Determine the (x, y) coordinate at the center of the cell enclosing the given text.  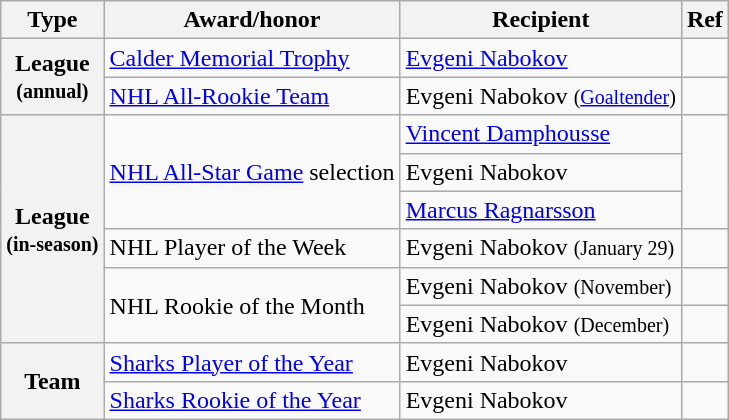
Sharks Player of the Year (252, 362)
League(in-season) (52, 229)
Evgeni Nabokov (November) (540, 286)
Evgeni Nabokov (December) (540, 324)
Ref (704, 20)
NHL Player of the Week (252, 248)
Type (52, 20)
NHL All-Star Game selection (252, 172)
NHL All-Rookie Team (252, 96)
Evgeni Nabokov (January 29) (540, 248)
League(annual) (52, 77)
NHL Rookie of the Month (252, 305)
Recipient (540, 20)
Sharks Rookie of the Year (252, 400)
Calder Memorial Trophy (252, 58)
Award/honor (252, 20)
Vincent Damphousse (540, 134)
Team (52, 381)
Marcus Ragnarsson (540, 210)
Evgeni Nabokov (Goaltender) (540, 96)
